Extract the [X, Y] coordinate from the center of the cell holding the provided text.  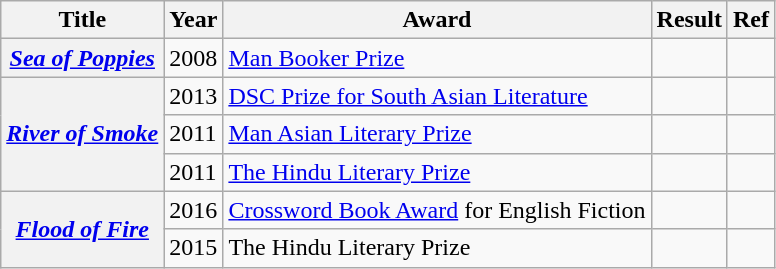
Flood of Fire [82, 229]
Award [437, 20]
River of Smoke [82, 134]
Title [82, 20]
Crossword Book Award for English Fiction [437, 210]
Result [689, 20]
2015 [194, 248]
Man Asian Literary Prize [437, 134]
Year [194, 20]
Sea of Poppies [82, 58]
DSC Prize for South Asian Literature [437, 96]
2013 [194, 96]
2008 [194, 58]
Man Booker Prize [437, 58]
2016 [194, 210]
Ref [750, 20]
